Search for the cell housing the specified text and yield its [x, y] center coordinate. 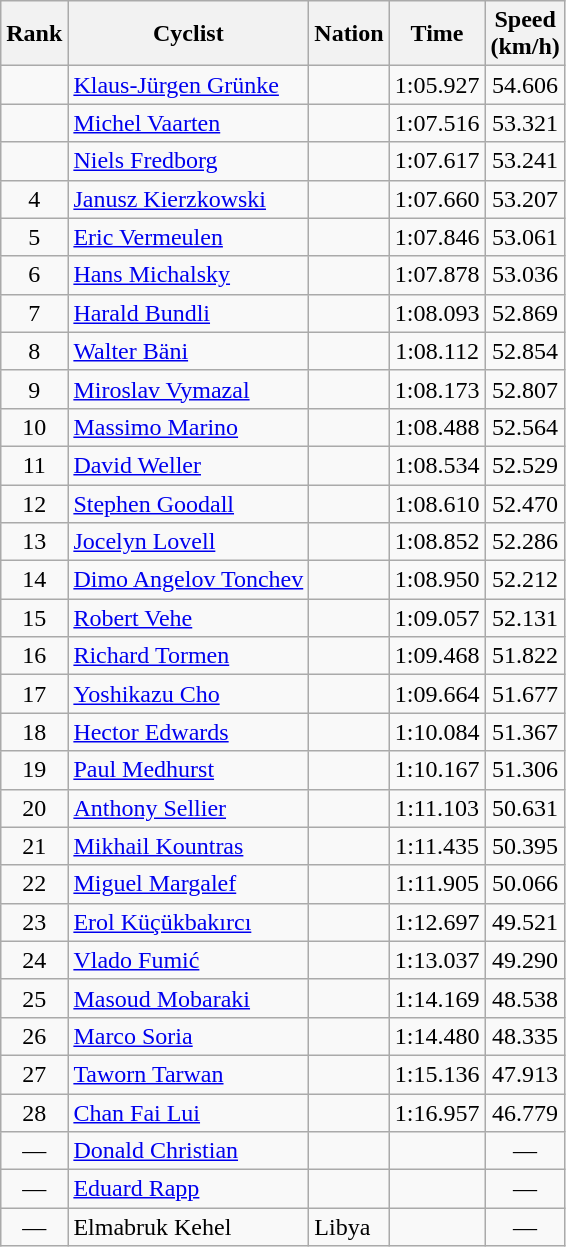
53.036 [525, 275]
52.131 [525, 618]
Robert Vehe [188, 618]
25 [34, 998]
53.241 [525, 161]
1:10.167 [437, 770]
1:11.435 [437, 846]
52.564 [525, 427]
Hans Michalsky [188, 275]
21 [34, 846]
1:11.905 [437, 884]
1:14.480 [437, 1036]
18 [34, 732]
4 [34, 199]
52.286 [525, 542]
Rank [34, 34]
51.677 [525, 694]
52.470 [525, 503]
27 [34, 1074]
53.321 [525, 123]
1:14.169 [437, 998]
Time [437, 34]
Cyclist [188, 34]
1:07.878 [437, 275]
1:16.957 [437, 1113]
1:09.468 [437, 656]
1:08.534 [437, 465]
12 [34, 503]
26 [34, 1036]
50.631 [525, 808]
Vlado Fumić [188, 960]
10 [34, 427]
54.606 [525, 85]
1:09.057 [437, 618]
16 [34, 656]
Klaus-Jürgen Grünke [188, 85]
53.061 [525, 237]
1:09.664 [437, 694]
Jocelyn Lovell [188, 542]
19 [34, 770]
Taworn Tarwan [188, 1074]
Eric Vermeulen [188, 237]
1:08.112 [437, 351]
1:07.516 [437, 123]
1:08.093 [437, 313]
Michel Vaarten [188, 123]
Masoud Mobaraki [188, 998]
11 [34, 465]
52.529 [525, 465]
8 [34, 351]
49.290 [525, 960]
Dimo Angelov Tonchev [188, 580]
Richard Tormen [188, 656]
Stephen Goodall [188, 503]
1:08.852 [437, 542]
1:12.697 [437, 922]
51.306 [525, 770]
Paul Medhurst [188, 770]
Mikhail Kountras [188, 846]
Janusz Kierzkowski [188, 199]
50.066 [525, 884]
Massimo Marino [188, 427]
51.367 [525, 732]
Marco Soria [188, 1036]
Speed(km/h) [525, 34]
David Weller [188, 465]
Walter Bäni [188, 351]
Anthony Sellier [188, 808]
17 [34, 694]
Miguel Margalef [188, 884]
Donald Christian [188, 1151]
Eduard Rapp [188, 1189]
Libya [349, 1227]
20 [34, 808]
1:13.037 [437, 960]
1:15.136 [437, 1074]
52.807 [525, 389]
Erol Küçükbakırcı [188, 922]
47.913 [525, 1074]
52.854 [525, 351]
53.207 [525, 199]
Nation [349, 34]
52.869 [525, 313]
Yoshikazu Cho [188, 694]
Niels Fredborg [188, 161]
Miroslav Vymazal [188, 389]
6 [34, 275]
23 [34, 922]
48.335 [525, 1036]
14 [34, 580]
22 [34, 884]
1:10.084 [437, 732]
46.779 [525, 1113]
1:08.173 [437, 389]
50.395 [525, 846]
52.212 [525, 580]
7 [34, 313]
1:08.610 [437, 503]
13 [34, 542]
1:11.103 [437, 808]
Harald Bundli [188, 313]
1:08.488 [437, 427]
1:07.617 [437, 161]
1:08.950 [437, 580]
1:07.660 [437, 199]
51.822 [525, 656]
1:05.927 [437, 85]
28 [34, 1113]
5 [34, 237]
9 [34, 389]
1:07.846 [437, 237]
48.538 [525, 998]
Chan Fai Lui [188, 1113]
Hector Edwards [188, 732]
Elmabruk Kehel [188, 1227]
49.521 [525, 922]
24 [34, 960]
15 [34, 618]
